Pinpoint the cell where the given text exists, returning its [X, Y] midpoint coordinate. 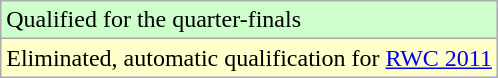
Qualified for the quarter-finals [250, 20]
Eliminated, automatic qualification for RWC 2011 [250, 58]
